Provide the (x, y) coordinate of the cell's center where the given text is located.  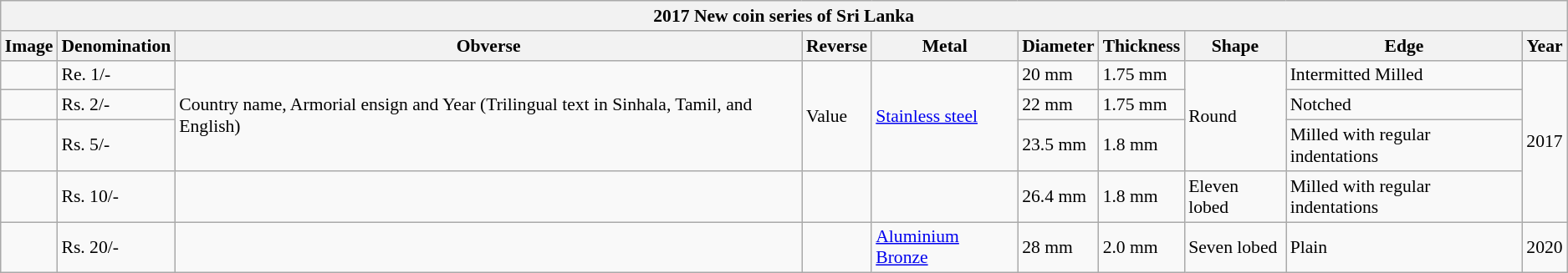
Year (1544, 46)
Shape (1235, 46)
2017 New coin series of Sri Lanka (784, 16)
Value (836, 115)
Thickness (1142, 46)
Image (29, 46)
Metal (945, 46)
Edge (1405, 46)
Denomination (115, 46)
Re. 1/- (115, 75)
Rs. 20/- (115, 247)
Rs. 5/- (115, 145)
28 mm (1058, 247)
23.5 mm (1058, 145)
2020 (1544, 247)
Obverse (488, 46)
26.4 mm (1058, 197)
Country name, Armorial ensign and Year (Trilingual text in Sinhala, Tamil, and English) (488, 115)
Diameter (1058, 46)
Rs. 10/- (115, 197)
22 mm (1058, 105)
Eleven lobed (1235, 197)
Rs. 2/- (115, 105)
Plain (1405, 247)
Intermitted Milled (1405, 75)
Notched (1405, 105)
Stainless steel (945, 115)
2.0 mm (1142, 247)
Seven lobed (1235, 247)
20 mm (1058, 75)
Reverse (836, 46)
Round (1235, 115)
2017 (1544, 141)
Aluminium Bronze (945, 247)
